Detect which cell encompasses the target text, then output its (x, y) center coordinate. 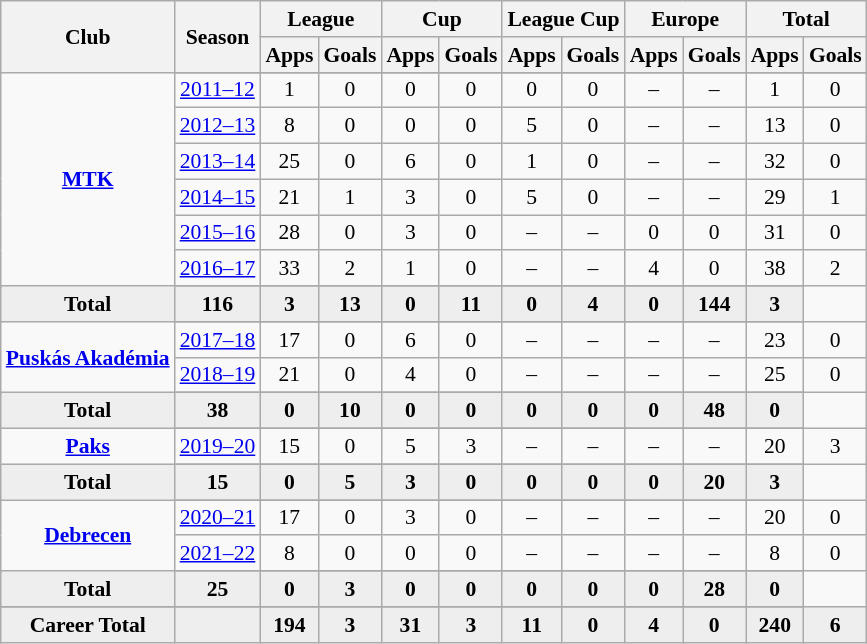
2017–18 (218, 340)
MTK (88, 179)
Club (88, 36)
Europe (686, 19)
33 (289, 269)
Cup (442, 19)
240 (775, 625)
10 (350, 411)
2015–16 (218, 233)
144 (714, 304)
32 (775, 162)
Season (218, 36)
48 (714, 411)
2021–22 (218, 554)
2016–17 (218, 269)
2019–20 (218, 447)
2012–13 (218, 126)
23 (775, 340)
League (320, 19)
Debrecen (88, 536)
194 (289, 625)
Puskás Akadémia (88, 358)
Career Total (88, 625)
116 (218, 304)
League Cup (563, 19)
2011–12 (218, 90)
2014–15 (218, 197)
2018–19 (218, 375)
Paks (88, 447)
2013–14 (218, 162)
29 (775, 197)
2020–21 (218, 518)
